Locate the cell with the specified text and output its (x, y) center coordinate. 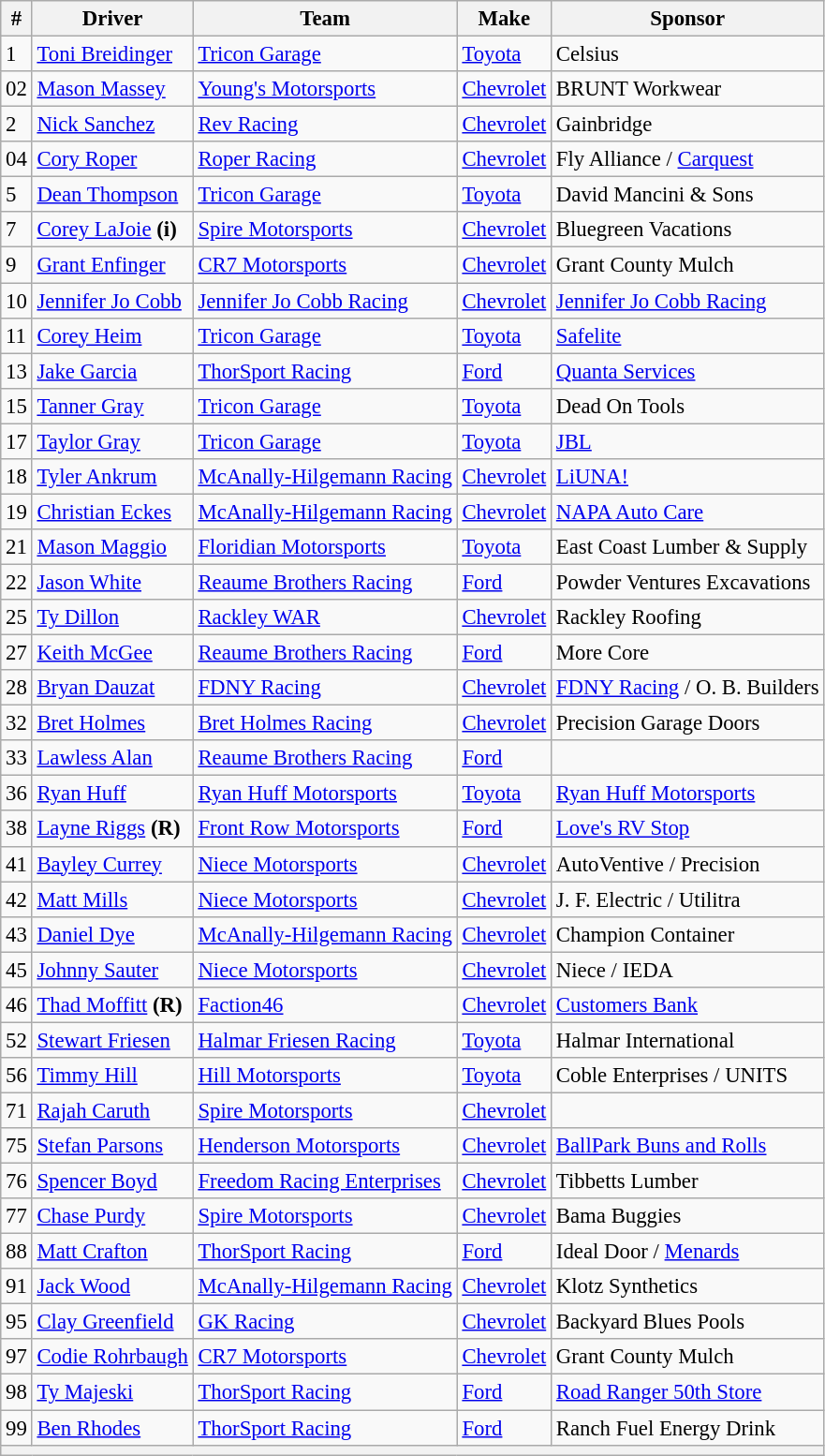
Chase Purdy (112, 1216)
Backyard Blues Pools (687, 1322)
Taylor Gray (112, 441)
Stefan Parsons (112, 1146)
Spencer Boyd (112, 1181)
75 (17, 1146)
Love's RV Stop (687, 829)
Jennifer Jo Cobb (112, 301)
32 (17, 723)
East Coast Lumber & Supply (687, 547)
Klotz Synthetics (687, 1286)
Bayley Currey (112, 864)
77 (17, 1216)
Bluegreen Vacations (687, 230)
38 (17, 829)
Jason White (112, 582)
1 (17, 54)
NAPA Auto Care (687, 512)
BallPark Buns and Rolls (687, 1146)
Floridian Motorsports (325, 547)
10 (17, 301)
Ranch Fuel Energy Drink (687, 1428)
98 (17, 1392)
45 (17, 970)
56 (17, 1076)
Ideal Door / Menards (687, 1252)
Halmar Friesen Racing (325, 1040)
02 (17, 89)
42 (17, 899)
Ty Majeski (112, 1392)
Matt Crafton (112, 1252)
76 (17, 1181)
Corey LaJoie (i) (112, 230)
Tibbetts Lumber (687, 1181)
Daniel Dye (112, 934)
Thad Moffitt (R) (112, 1005)
JBL (687, 441)
88 (17, 1252)
9 (17, 265)
Stewart Friesen (112, 1040)
95 (17, 1322)
Mason Maggio (112, 547)
Champion Container (687, 934)
Young's Motorsports (325, 89)
2 (17, 125)
Christian Eckes (112, 512)
13 (17, 371)
Coble Enterprises / UNITS (687, 1076)
J. F. Electric / Utilitra (687, 899)
AutoVentive / Precision (687, 864)
5 (17, 195)
91 (17, 1286)
Grant Enfinger (112, 265)
22 (17, 582)
15 (17, 406)
Corey Heim (112, 335)
Gainbridge (687, 125)
David Mancini & Sons (687, 195)
27 (17, 653)
Niece / IEDA (687, 970)
Rajah Caruth (112, 1110)
Team (325, 19)
Freedom Racing Enterprises (325, 1181)
# (17, 19)
99 (17, 1428)
Ben Rhodes (112, 1428)
Fly Alliance / Carquest (687, 159)
7 (17, 230)
GK Racing (325, 1322)
Layne Riggs (R) (112, 829)
FDNY Racing (325, 688)
43 (17, 934)
19 (17, 512)
28 (17, 688)
Jack Wood (112, 1286)
Make (504, 19)
Henderson Motorsports (325, 1146)
Matt Mills (112, 899)
Cory Roper (112, 159)
25 (17, 617)
97 (17, 1358)
FDNY Racing / O. B. Builders (687, 688)
Rev Racing (325, 125)
21 (17, 547)
Tanner Gray (112, 406)
Road Ranger 50th Store (687, 1392)
Rackley WAR (325, 617)
71 (17, 1110)
17 (17, 441)
52 (17, 1040)
Timmy Hill (112, 1076)
Bret Holmes Racing (325, 723)
Clay Greenfield (112, 1322)
Bryan Dauzat (112, 688)
Jake Garcia (112, 371)
Roper Racing (325, 159)
46 (17, 1005)
Powder Ventures Excavations (687, 582)
18 (17, 477)
BRUNT Workwear (687, 89)
LiUNA! (687, 477)
Faction46 (325, 1005)
Bret Holmes (112, 723)
33 (17, 758)
Ty Dillon (112, 617)
Hill Motorsports (325, 1076)
36 (17, 794)
Tyler Ankrum (112, 477)
Nick Sanchez (112, 125)
Halmar International (687, 1040)
Johnny Sauter (112, 970)
Dean Thompson (112, 195)
Codie Rohrbaugh (112, 1358)
Customers Bank (687, 1005)
Toni Breidinger (112, 54)
Dead On Tools (687, 406)
Quanta Services (687, 371)
04 (17, 159)
11 (17, 335)
Sponsor (687, 19)
Driver (112, 19)
Keith McGee (112, 653)
More Core (687, 653)
Lawless Alan (112, 758)
Rackley Roofing (687, 617)
Safelite (687, 335)
Ryan Huff (112, 794)
Bama Buggies (687, 1216)
Celsius (687, 54)
Precision Garage Doors (687, 723)
Front Row Motorsports (325, 829)
Mason Massey (112, 89)
41 (17, 864)
